Detect which cell encompasses the target text, then output its [x, y] center coordinate. 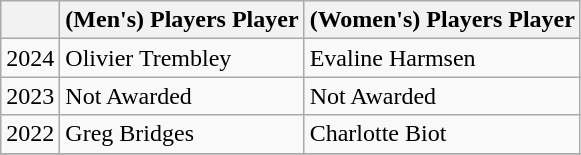
2023 [30, 96]
Olivier Trembley [182, 58]
2022 [30, 134]
2024 [30, 58]
Greg Bridges [182, 134]
(Men's) Players Player [182, 20]
Charlotte Biot [442, 134]
(Women's) Players Player [442, 20]
Evaline Harmsen [442, 58]
